Identify which cell holds the provided text, then report its [x, y] central coordinate. 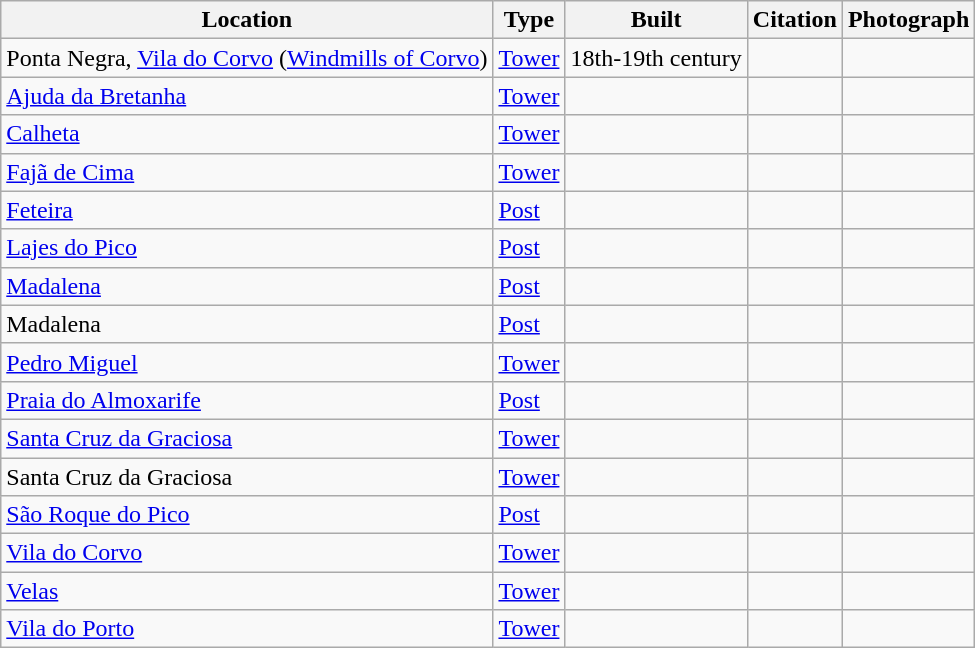
Type [529, 20]
Ajuda da Bretanha [247, 96]
Location [247, 20]
Praia do Almoxarife [247, 400]
Pedro Miguel [247, 362]
Feteira [247, 210]
Lajes do Pico [247, 248]
Vila do Corvo [247, 553]
Calheta [247, 134]
Built [656, 20]
Fajã de Cima [247, 172]
Velas [247, 591]
Vila do Porto [247, 629]
Citation [794, 20]
18th-19th century [656, 58]
São Roque do Pico [247, 515]
Photograph [908, 20]
Ponta Negra, Vila do Corvo (Windmills of Corvo) [247, 58]
